From the cell containing the given text, extract its center point as [x, y] coordinate. 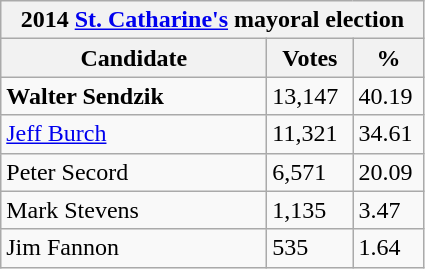
13,147 [310, 96]
Jeff Burch [134, 134]
34.61 [388, 134]
Votes [310, 58]
11,321 [310, 134]
Candidate [134, 58]
% [388, 58]
1,135 [310, 210]
Jim Fannon [134, 248]
535 [310, 248]
6,571 [310, 172]
2014 St. Catharine's mayoral election [212, 20]
Walter Sendzik [134, 96]
Peter Secord [134, 172]
20.09 [388, 172]
3.47 [388, 210]
Mark Stevens [134, 210]
1.64 [388, 248]
40.19 [388, 96]
